Scan for the cell matching the given text and deliver its (X, Y) coordinate at center. 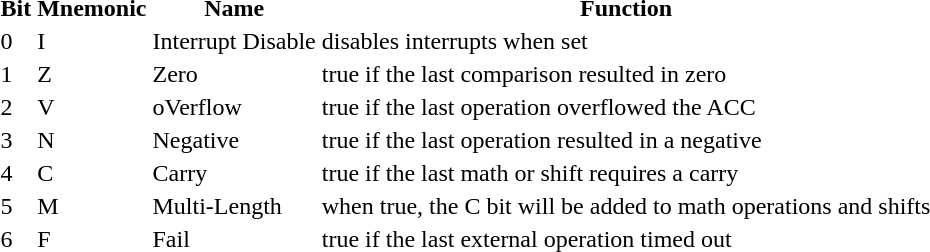
N (92, 140)
M (92, 206)
Negative (234, 140)
Carry (234, 173)
C (92, 173)
V (92, 107)
oVerflow (234, 107)
Zero (234, 74)
Interrupt Disable (234, 41)
Multi-Length (234, 206)
I (92, 41)
Z (92, 74)
